Provide the [x, y] coordinate of the cell's center where the given text is located.  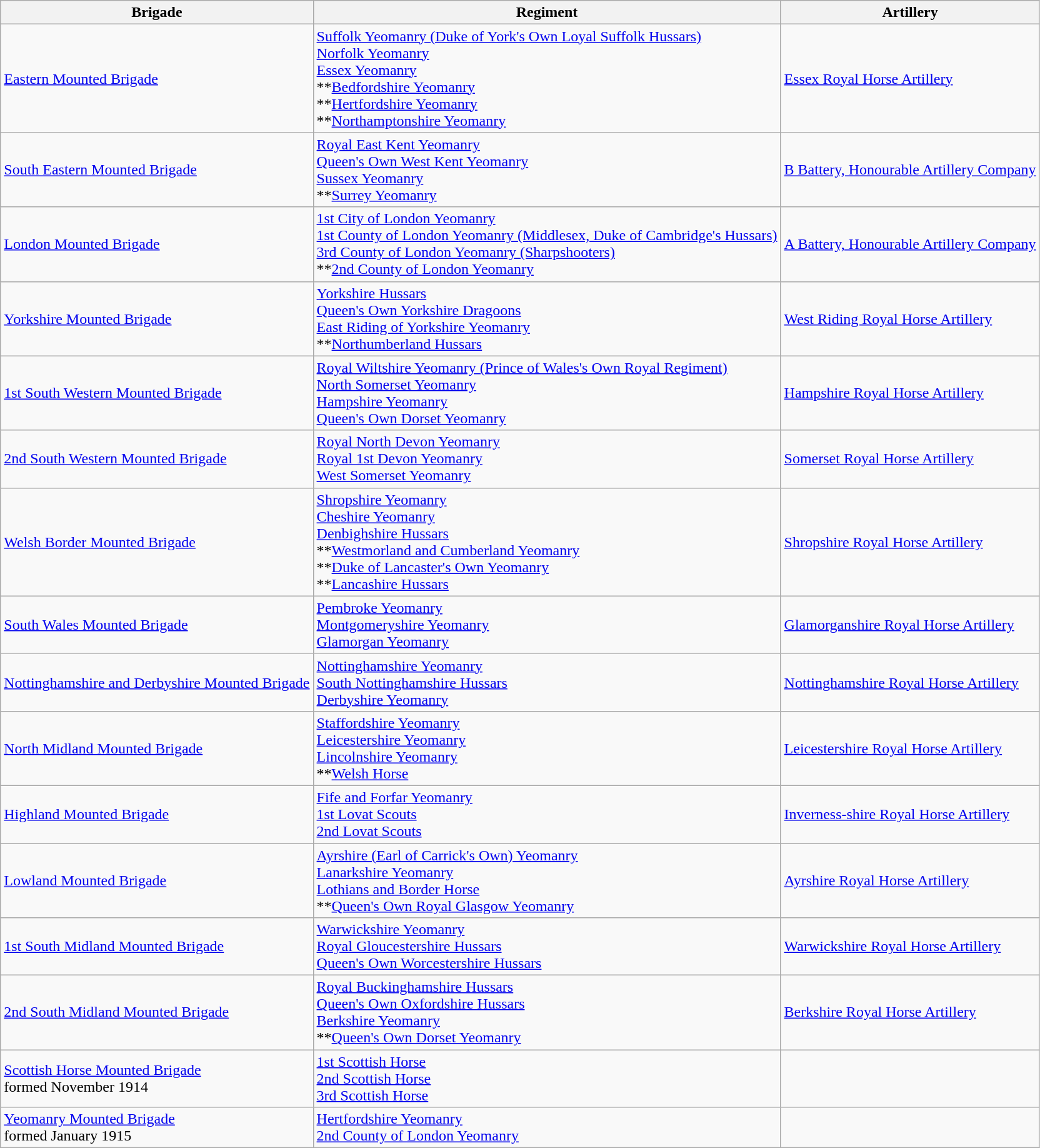
Berkshire Royal Horse Artillery [910, 1013]
Lowland Mounted Brigade [157, 880]
London Mounted Brigade [157, 244]
Yorkshire Mounted Brigade [157, 319]
A Battery, Honourable Artillery Company [910, 244]
Eastern Mounted Brigade [157, 79]
Nottinghamshire Yeomanry South Nottinghamshire Hussars Derbyshire Yeomanry [547, 682]
Yorkshire Hussars Queen's Own Yorkshire Dragoons East Riding of Yorkshire Yeomanry **Northumberland Hussars [547, 319]
South Eastern Mounted Brigade [157, 170]
Leicestershire Royal Horse Artillery [910, 748]
Scottish Horse Mounted Brigadeformed November 1914 [157, 1079]
Warwickshire Royal Horse Artillery [910, 947]
Nottinghamshire Royal Horse Artillery [910, 682]
Ayrshire (Earl of Carrick's Own) Yeomanry Lanarkshire Yeomanry Lothians and Border Horse **Queen's Own Royal Glasgow Yeomanry [547, 880]
West Riding Royal Horse Artillery [910, 319]
1st South Midland Mounted Brigade [157, 947]
Artillery [910, 13]
Nottinghamshire and Derbyshire Mounted Brigade [157, 682]
Warwickshire Yeomanry Royal Gloucestershire Hussars Queen's Own Worcestershire Hussars [547, 947]
Inverness-shire Royal Horse Artillery [910, 814]
Royal North Devon Yeomanry Royal 1st Devon Yeomanry West Somerset Yeomanry [547, 459]
Ayrshire Royal Horse Artillery [910, 880]
Yeomanry Mounted Brigadeformed January 1915 [157, 1128]
Somerset Royal Horse Artillery [910, 459]
2nd South Midland Mounted Brigade [157, 1013]
1st South Western Mounted Brigade [157, 393]
Pembroke Yeomanry Montgomeryshire Yeomanry Glamorgan Yeomanry [547, 625]
North Midland Mounted Brigade [157, 748]
Shropshire Royal Horse Artillery [910, 541]
Brigade [157, 13]
Royal Wiltshire Yeomanry (Prince of Wales's Own Royal Regiment) North Somerset Yeomanry Hampshire Yeomanry Queen's Own Dorset Yeomanry [547, 393]
Royal Buckinghamshire Hussars Queen's Own Oxfordshire Hussars Berkshire Yeomanry **Queen's Own Dorset Yeomanry [547, 1013]
B Battery, Honourable Artillery Company [910, 170]
Welsh Border Mounted Brigade [157, 541]
Regiment [547, 13]
2nd South Western Mounted Brigade [157, 459]
Royal East Kent Yeomanry Queen's Own West Kent Yeomanry Sussex Yeomanry **Surrey Yeomanry [547, 170]
Hampshire Royal Horse Artillery [910, 393]
1st Scottish Horse 2nd Scottish Horse 3rd Scottish Horse [547, 1079]
South Wales Mounted Brigade [157, 625]
Essex Royal Horse Artillery [910, 79]
Hertfordshire Yeomanry2nd County of London Yeomanry [547, 1128]
Highland Mounted Brigade [157, 814]
Staffordshire Yeomanry Leicestershire Yeomanry Lincolnshire Yeomanry **Welsh Horse [547, 748]
Fife and Forfar Yeomanry 1st Lovat Scouts 2nd Lovat Scouts [547, 814]
Glamorganshire Royal Horse Artillery [910, 625]
